From the cell containing the given text, extract its center point as [X, Y] coordinate. 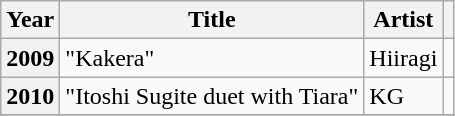
Hiiragi [404, 58]
2009 [30, 58]
"Itoshi Sugite duet with Tiara" [212, 96]
Year [30, 20]
KG [404, 96]
Artist [404, 20]
Title [212, 20]
"Kakera" [212, 58]
2010 [30, 96]
